Return the [X, Y] coordinate for the center point of the cell that contains the specified text.  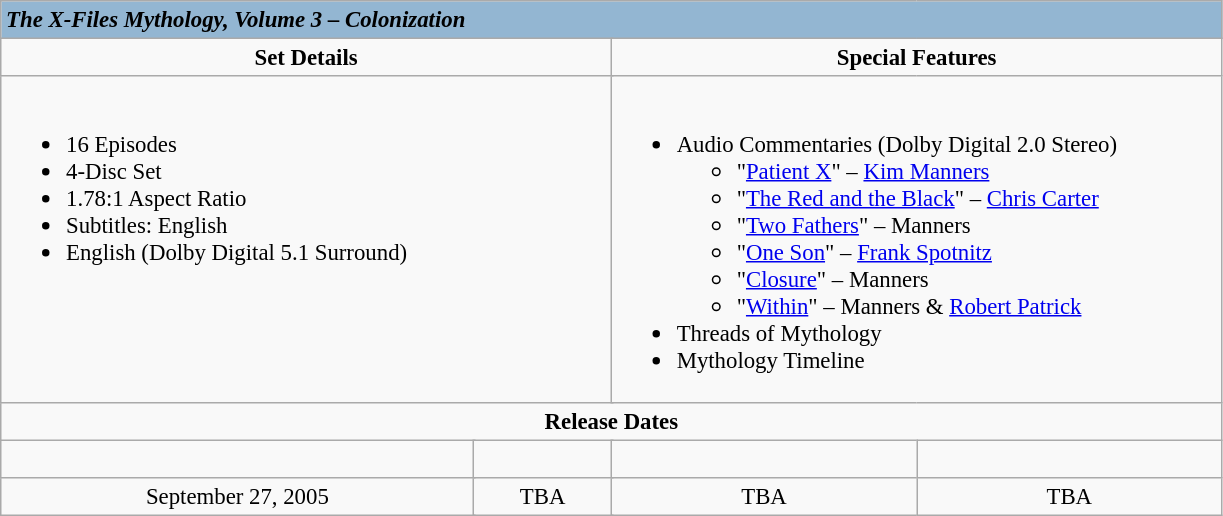
Special Features [916, 58]
Release Dates [612, 421]
Set Details [306, 58]
16 Episodes4-Disc Set1.78:1 Aspect RatioSubtitles: EnglishEnglish (Dolby Digital 5.1 Surround) [306, 239]
The X-Files Mythology, Volume 3 – Colonization [612, 20]
September 27, 2005 [238, 496]
